From the cell containing the given text, extract its center point as [X, Y] coordinate. 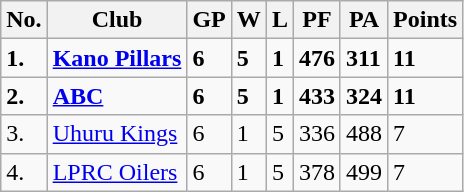
PA [364, 20]
Points [426, 20]
No. [24, 20]
378 [316, 172]
Uhuru Kings [117, 134]
GP [209, 20]
Club [117, 20]
499 [364, 172]
488 [364, 134]
1. [24, 58]
4. [24, 172]
ABC [117, 96]
PF [316, 20]
433 [316, 96]
Kano Pillars [117, 58]
336 [316, 134]
2. [24, 96]
324 [364, 96]
476 [316, 58]
L [280, 20]
LPRC Oilers [117, 172]
311 [364, 58]
W [248, 20]
3. [24, 134]
